Locate the cell with the specified text and output its [x, y] center coordinate. 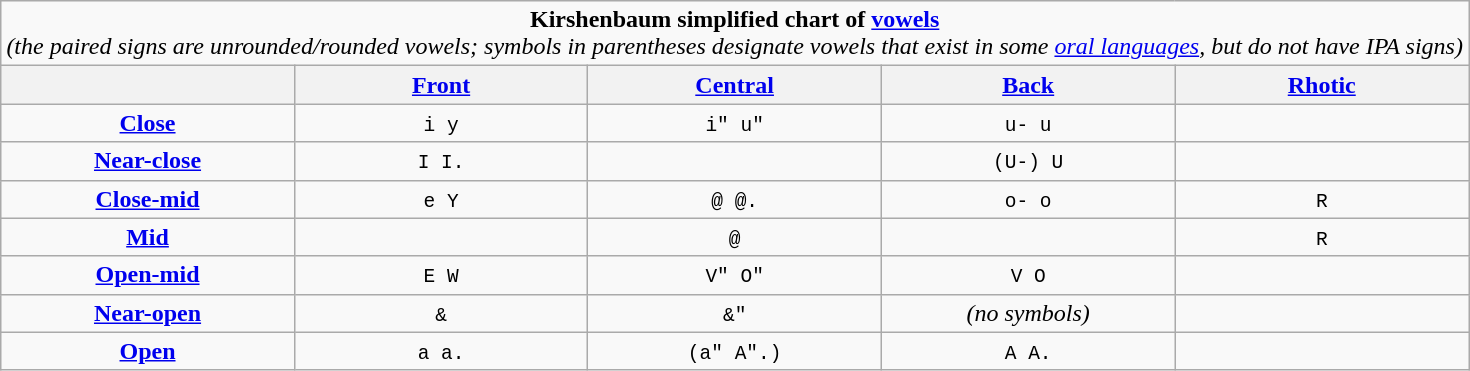
A A. [1028, 351]
Near-open [148, 313]
Open-mid [148, 275]
Close-mid [148, 199]
u- u [1028, 123]
@ [735, 237]
@ @. [735, 199]
a a. [441, 351]
Back [1028, 85]
o- o [1028, 199]
Open [148, 351]
Near-close [148, 161]
& [441, 313]
Rhotic [1322, 85]
Close [148, 123]
&" [735, 313]
(a" A".) [735, 351]
e Y [441, 199]
(U-) U [1028, 161]
i y [441, 123]
Front [441, 85]
I I. [441, 161]
(no symbols) [1028, 313]
Mid [148, 237]
Central [735, 85]
V" O" [735, 275]
E W [441, 275]
i" u" [735, 123]
V O [1028, 275]
